For the text-containing cell, return its midpoint in [x, y] coordinate format. 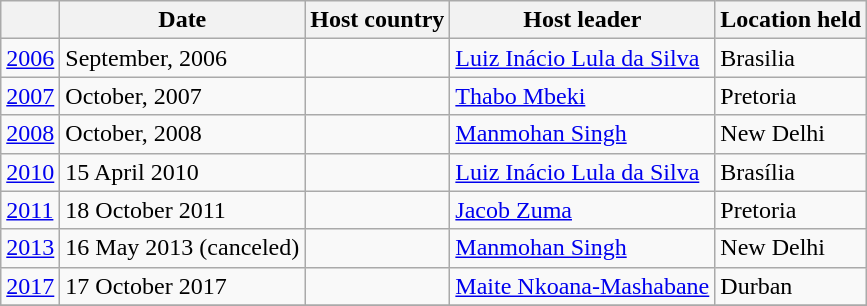
October, 2007 [182, 96]
Host leader [582, 20]
2010 [30, 172]
17 October 2017 [182, 286]
18 October 2011 [182, 210]
2006 [30, 58]
2013 [30, 248]
Jacob Zuma [582, 210]
September, 2006 [182, 58]
October, 2008 [182, 134]
2008 [30, 134]
16 May 2013 (canceled) [182, 248]
2011 [30, 210]
Durban [791, 286]
Location held [791, 20]
Host country [378, 20]
2017 [30, 286]
2007 [30, 96]
Date [182, 20]
15 April 2010 [182, 172]
Maite Nkoana-Mashabane [582, 286]
Thabo Mbeki [582, 96]
Brasília [791, 172]
Brasilia [791, 58]
